Output the [X, Y] coordinate of the center of the cell containing the given text.  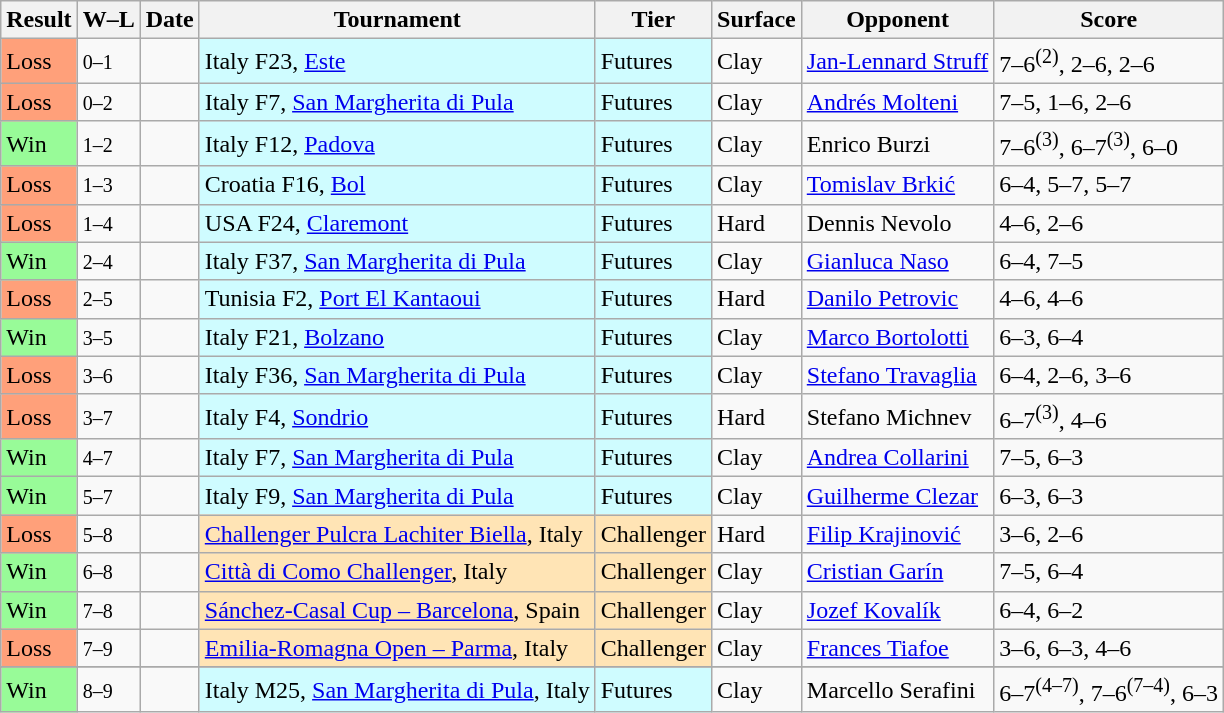
Cristian Garín [898, 572]
Marco Bortolotti [898, 337]
Italy F12, Padova [397, 144]
3–6, 2–6 [1109, 534]
7–6(2), 2–6, 2–6 [1109, 62]
6–4, 7–5 [1109, 261]
6–3, 6–4 [1109, 337]
2–4 [108, 261]
7–6(3), 6–7(3), 6–0 [1109, 144]
1–4 [108, 223]
Tomislav Brkić [898, 185]
Tier [653, 20]
Città di Como Challenger, Italy [397, 572]
Tournament [397, 20]
USA F24, Claremont [397, 223]
7–8 [108, 610]
Italy F4, Sondrio [397, 416]
Filip Krajinović [898, 534]
6–4, 2–6, 3–6 [1109, 375]
Frances Tiafoe [898, 648]
Stefano Michnev [898, 416]
Italy F37, San Margherita di Pula [397, 261]
Stefano Travaglia [898, 375]
6–7(4–7), 7–6(7–4), 6–3 [1109, 690]
Italy F36, San Margherita di Pula [397, 375]
6–4, 5–7, 5–7 [1109, 185]
Andrés Molteni [898, 102]
6–4, 6–2 [1109, 610]
6–8 [108, 572]
Italy F9, San Margherita di Pula [397, 496]
Emilia-Romagna Open – Parma, Italy [397, 648]
Sánchez-Casal Cup – Barcelona, Spain [397, 610]
3–7 [108, 416]
3–6 [108, 375]
7–9 [108, 648]
Gianluca Naso [898, 261]
4–7 [108, 458]
2–5 [108, 299]
0–1 [108, 62]
Andrea Collarini [898, 458]
Result [39, 20]
3–6, 6–3, 4–6 [1109, 648]
4–6, 2–6 [1109, 223]
Jan-Lennard Struff [898, 62]
Italy F21, Bolzano [397, 337]
Challenger Pulcra Lachiter Biella, Italy [397, 534]
Date [170, 20]
Opponent [898, 20]
7–5, 6–3 [1109, 458]
Danilo Petrovic [898, 299]
7–5, 1–6, 2–6 [1109, 102]
Marcello Serafini [898, 690]
4–6, 4–6 [1109, 299]
Jozef Kovalík [898, 610]
6–7(3), 4–6 [1109, 416]
8–9 [108, 690]
Italy M25, San Margherita di Pula, Italy [397, 690]
5–8 [108, 534]
Croatia F16, Bol [397, 185]
Score [1109, 20]
Tunisia F2, Port El Kantaoui [397, 299]
Enrico Burzi [898, 144]
6–3, 6–3 [1109, 496]
5–7 [108, 496]
Dennis Nevolo [898, 223]
Surface [757, 20]
7–5, 6–4 [1109, 572]
Italy F23, Este [397, 62]
W–L [108, 20]
1–2 [108, 144]
1–3 [108, 185]
3–5 [108, 337]
Guilherme Clezar [898, 496]
0–2 [108, 102]
